For the text-containing cell, return its midpoint in [X, Y] coordinate format. 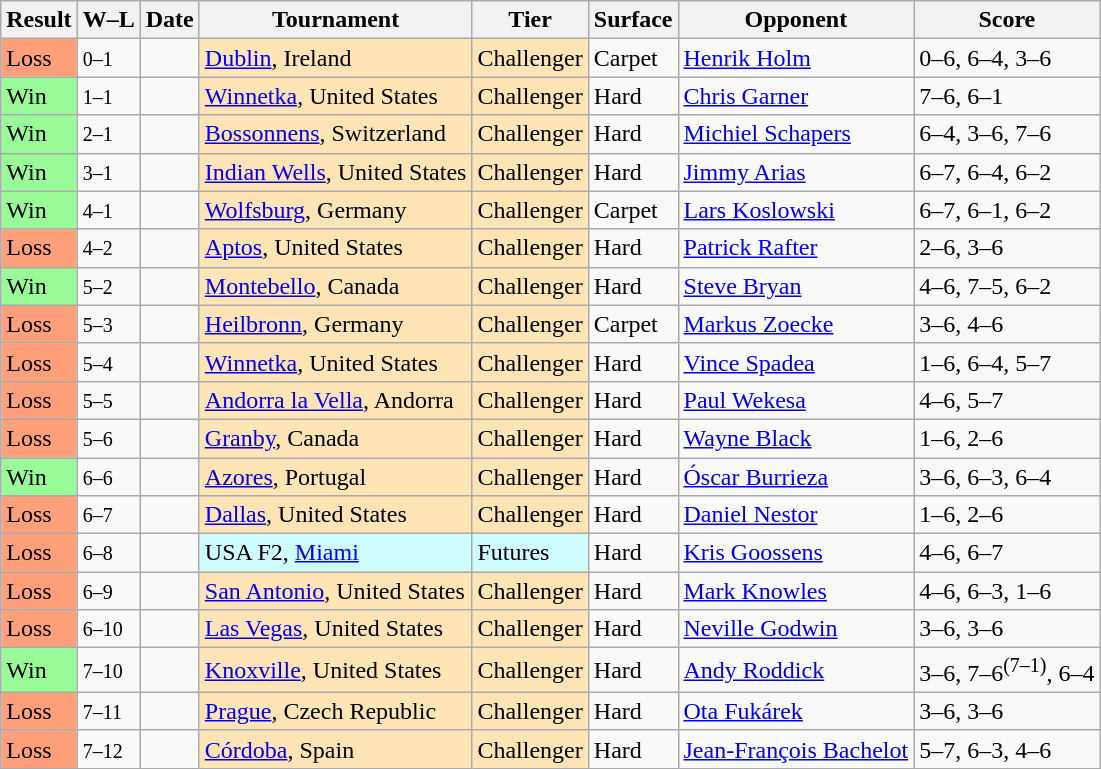
Steve Bryan [796, 286]
4–6, 6–7 [1007, 553]
7–11 [108, 711]
Kris Goossens [796, 553]
4–2 [108, 248]
5–7, 6–3, 4–6 [1007, 749]
Andy Roddick [796, 670]
6–10 [108, 629]
3–1 [108, 172]
Lars Koslowski [796, 210]
Surface [633, 20]
Las Vegas, United States [336, 629]
Granby, Canada [336, 438]
Vince Spadea [796, 362]
Bossonnens, Switzerland [336, 134]
Heilbronn, Germany [336, 324]
San Antonio, United States [336, 591]
Mark Knowles [796, 591]
Opponent [796, 20]
5–4 [108, 362]
Daniel Nestor [796, 515]
4–6, 7–5, 6–2 [1007, 286]
7–10 [108, 670]
Azores, Portugal [336, 477]
3–6, 7–6(7–1), 6–4 [1007, 670]
Michiel Schapers [796, 134]
Córdoba, Spain [336, 749]
4–6, 5–7 [1007, 400]
4–1 [108, 210]
Score [1007, 20]
3–6, 4–6 [1007, 324]
Montebello, Canada [336, 286]
6–7 [108, 515]
0–1 [108, 58]
Patrick Rafter [796, 248]
Prague, Czech Republic [336, 711]
4–6, 6–3, 1–6 [1007, 591]
5–5 [108, 400]
3–6, 6–3, 6–4 [1007, 477]
6–4, 3–6, 7–6 [1007, 134]
W–L [108, 20]
Neville Godwin [796, 629]
Chris Garner [796, 96]
Aptos, United States [336, 248]
5–3 [108, 324]
Tier [530, 20]
USA F2, Miami [336, 553]
5–6 [108, 438]
Wayne Black [796, 438]
1–6, 6–4, 5–7 [1007, 362]
Ota Fukárek [796, 711]
Indian Wells, United States [336, 172]
Futures [530, 553]
Andorra la Vella, Andorra [336, 400]
7–12 [108, 749]
Jimmy Arias [796, 172]
2–6, 3–6 [1007, 248]
0–6, 6–4, 3–6 [1007, 58]
Dublin, Ireland [336, 58]
2–1 [108, 134]
7–6, 6–1 [1007, 96]
Jean-François Bachelot [796, 749]
6–6 [108, 477]
Markus Zoecke [796, 324]
Henrik Holm [796, 58]
6–7, 6–1, 6–2 [1007, 210]
Dallas, United States [336, 515]
Tournament [336, 20]
Knoxville, United States [336, 670]
Óscar Burrieza [796, 477]
Wolfsburg, Germany [336, 210]
5–2 [108, 286]
6–8 [108, 553]
Date [170, 20]
1–1 [108, 96]
6–7, 6–4, 6–2 [1007, 172]
Result [39, 20]
6–9 [108, 591]
Paul Wekesa [796, 400]
